Output the (X, Y) coordinate of the center of the cell containing the given text.  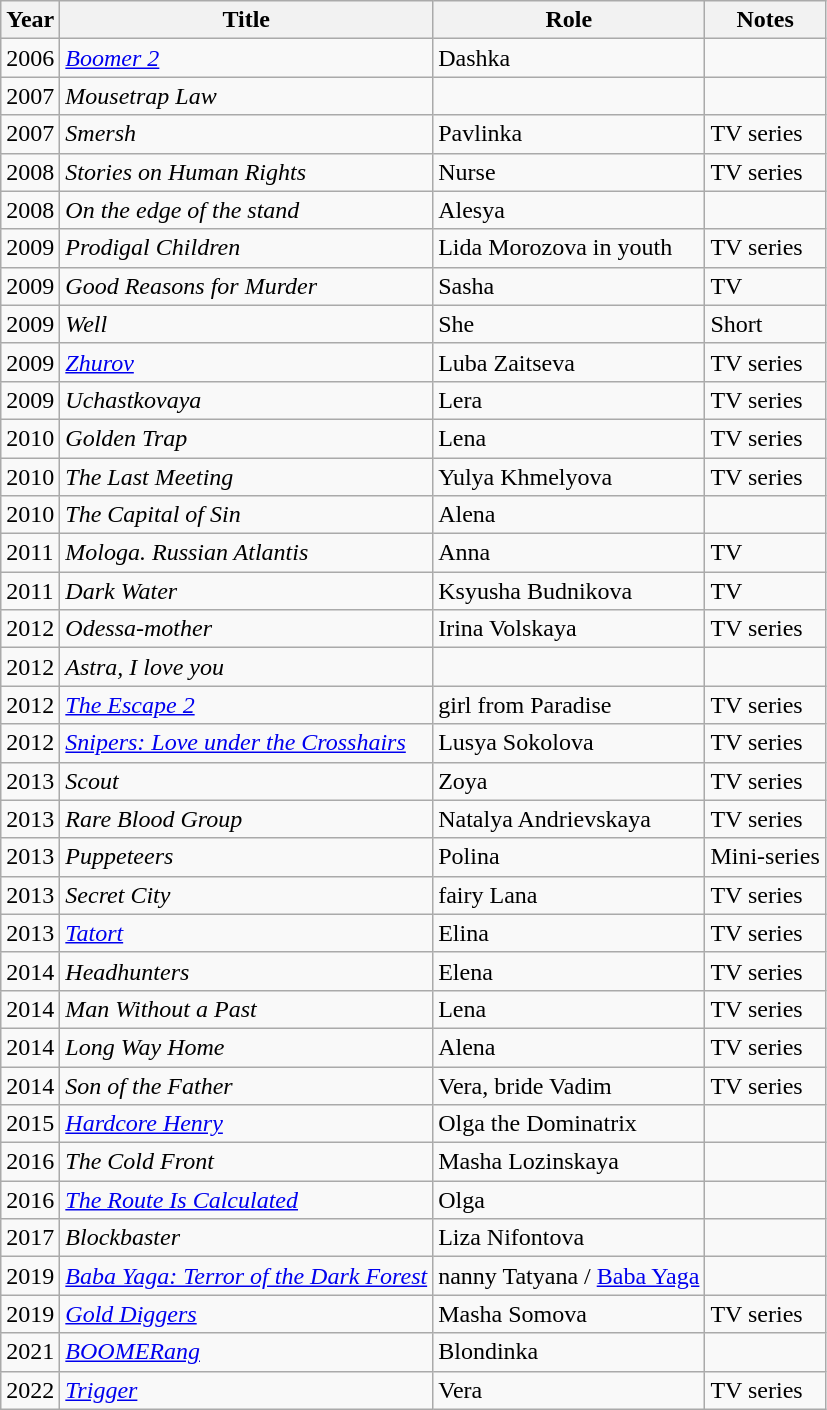
Scout (246, 781)
Zhurov (246, 362)
The Cold Front (246, 1162)
Masha Somova (569, 1314)
Uchastkovaya (246, 400)
Year (30, 20)
Olga the Dominatrix (569, 1124)
Puppeteers (246, 857)
Mousetrap Law (246, 96)
Lusya Sokolova (569, 743)
The Route Is Calculated (246, 1200)
Rare Blood Group (246, 819)
Smersh (246, 134)
Liza Nifontova (569, 1238)
Stories on Human Rights (246, 172)
Odessa-mother (246, 629)
Dashka (569, 58)
Zoya (569, 781)
Masha Lozinskaya (569, 1162)
Secret City (246, 895)
2017 (30, 1238)
Headhunters (246, 971)
Vera (569, 1390)
2022 (30, 1390)
Trigger (246, 1390)
Boomer 2 (246, 58)
nanny Tatyana / Baba Yaga (569, 1276)
The Escape 2 (246, 705)
Prodigal Children (246, 248)
2006 (30, 58)
Pavlinka (569, 134)
Short (765, 324)
Astra, I love you (246, 667)
Tatort (246, 933)
Blondinka (569, 1352)
Role (569, 20)
Lera (569, 400)
Ksyusha Budnikova (569, 591)
girl from Paradise (569, 705)
Snipers: Love under the Crosshairs (246, 743)
Nurse (569, 172)
Notes (765, 20)
Sasha (569, 286)
Title (246, 20)
fairy Lana (569, 895)
Vera, bride Vadim (569, 1085)
Polina (569, 857)
Long Way Home (246, 1047)
Elena (569, 971)
Mini-series (765, 857)
2015 (30, 1124)
Luba Zaitseva (569, 362)
Natalya Andrievskaya (569, 819)
Golden Trap (246, 438)
Hardcore Henry (246, 1124)
Gold Diggers (246, 1314)
Mologa. Russian Atlantis (246, 553)
Yulya Khmelyova (569, 477)
Well (246, 324)
Man Without a Past (246, 1009)
Irina Volskaya (569, 629)
Alesya (569, 210)
2021 (30, 1352)
The Capital of Sin (246, 515)
Anna (569, 553)
Baba Yaga: Terror of the Dark Forest (246, 1276)
Son of the Father (246, 1085)
BOOMERang (246, 1352)
Olga (569, 1200)
On the edge of the stand (246, 210)
Elina (569, 933)
She (569, 324)
The Last Meeting (246, 477)
Dark Water (246, 591)
Blockbaster (246, 1238)
Lida Morozova in youth (569, 248)
Good Reasons for Murder (246, 286)
